Output the (x, y) coordinate of the center of the cell containing the given text.  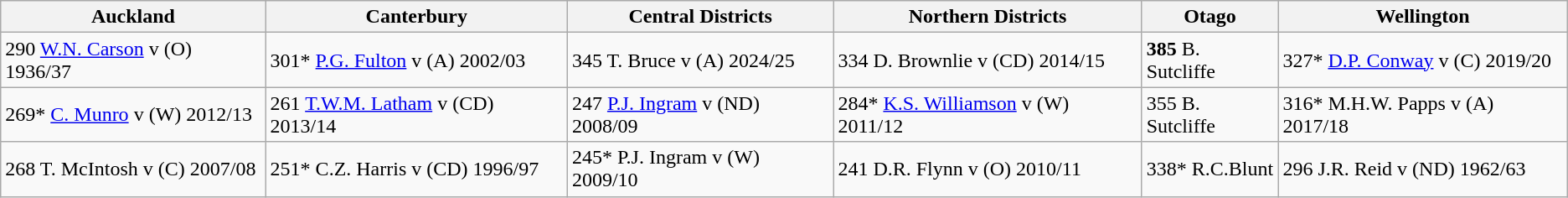
Auckland (133, 17)
Northern Districts (988, 17)
Central Districts (700, 17)
269* C. Munro v (W) 2012/13 (133, 114)
301* P.G. Fulton v (A) 2002/03 (416, 60)
338* R.C.Blunt (1210, 169)
Canterbury (416, 17)
247 P.J. Ingram v (ND) 2008/09 (700, 114)
334 D. Brownlie v (CD) 2014/15 (988, 60)
Otago (1210, 17)
316* M.H.W. Papps v (A) 2017/18 (1422, 114)
385 B. Sutcliffe (1210, 60)
261 T.W.M. Latham v (CD) 2013/14 (416, 114)
296 J.R. Reid v (ND) 1962/63 (1422, 169)
290 W.N. Carson v (O) 1936/37 (133, 60)
Wellington (1422, 17)
327* D.P. Conway v (C) 2019/20 (1422, 60)
245* P.J. Ingram v (W) 2009/10 (700, 169)
345 T. Bruce v (A) 2024/25 (700, 60)
251* C.Z. Harris v (CD) 1996/97 (416, 169)
284* K.S. Williamson v (W) 2011/12 (988, 114)
241 D.R. Flynn v (O) 2010/11 (988, 169)
355 B. Sutcliffe (1210, 114)
268 T. McIntosh v (C) 2007/08 (133, 169)
